Determine the (X, Y) coordinate at the center of the cell enclosing the given text.  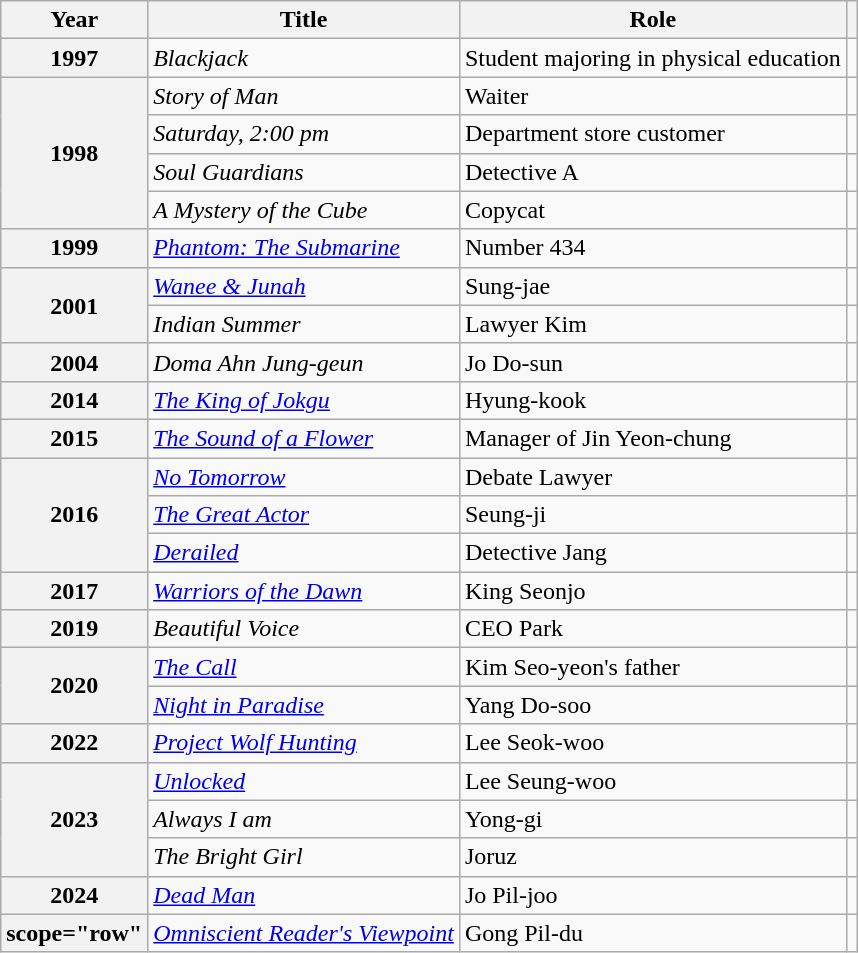
Hyung-kook (652, 400)
1997 (74, 58)
Indian Summer (304, 324)
Yang Do-soo (652, 705)
Detective A (652, 172)
2001 (74, 305)
Lee Seok-woo (652, 743)
2022 (74, 743)
Soul Guardians (304, 172)
Beautiful Voice (304, 629)
Title (304, 20)
Warriors of the Dawn (304, 591)
Debate Lawyer (652, 477)
Manager of Jin Yeon-chung (652, 438)
1998 (74, 153)
Waiter (652, 96)
The Bright Girl (304, 857)
2020 (74, 686)
2015 (74, 438)
Number 434 (652, 248)
Saturday, 2:00 pm (304, 134)
Blackjack (304, 58)
Wanee & Junah (304, 286)
A Mystery of the Cube (304, 210)
2017 (74, 591)
No Tomorrow (304, 477)
King Seonjo (652, 591)
The Great Actor (304, 515)
The King of Jokgu (304, 400)
Derailed (304, 553)
2016 (74, 515)
Role (652, 20)
Sung-jae (652, 286)
Year (74, 20)
Copycat (652, 210)
scope="row" (74, 933)
Story of Man (304, 96)
Dead Man (304, 895)
CEO Park (652, 629)
Yong-gi (652, 819)
Omniscient Reader's Viewpoint (304, 933)
Jo Do-sun (652, 362)
Lawyer Kim (652, 324)
Jo Pil-joo (652, 895)
Night in Paradise (304, 705)
Student majoring in physical education (652, 58)
2019 (74, 629)
Lee Seung-woo (652, 781)
Detective Jang (652, 553)
The Call (304, 667)
Seung-ji (652, 515)
Kim Seo-yeon's father (652, 667)
2024 (74, 895)
Doma Ahn Jung-geun (304, 362)
Always I am (304, 819)
2014 (74, 400)
1999 (74, 248)
The Sound of a Flower (304, 438)
Unlocked (304, 781)
2023 (74, 819)
Joruz (652, 857)
Phantom: The Submarine (304, 248)
2004 (74, 362)
Project Wolf Hunting (304, 743)
Department store customer (652, 134)
Gong Pil-du (652, 933)
